Determine the (X, Y) coordinate at the center of the cell enclosing the given text.  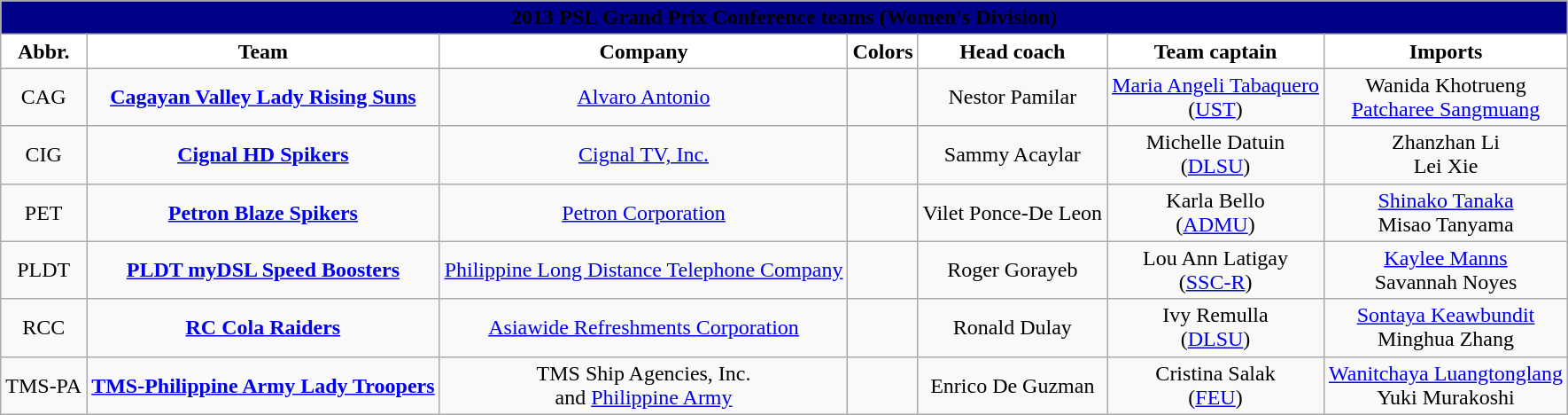
Sontaya Keawbundit Minghua Zhang (1446, 328)
Asiawide Refreshments Corporation (643, 328)
Team (263, 51)
Maria Angeli Tabaquero(UST) (1215, 98)
Imports (1446, 51)
Michelle Datuin(DLSU) (1215, 154)
TMS-PA (44, 385)
Petron Blaze Spikers (263, 213)
Cignal HD Spikers (263, 154)
Ronald Dulay (1013, 328)
Enrico De Guzman (1013, 385)
Head coach (1013, 51)
PET (44, 213)
Cagayan Valley Lady Rising Suns (263, 98)
Lou Ann Latigay(SSC-R) (1215, 270)
Ivy Remulla(DLSU) (1215, 328)
Shinako Tanaka Misao Tanyama (1446, 213)
RCC (44, 328)
PLDT (44, 270)
Team captain (1215, 51)
RC Cola Raiders (263, 328)
Kaylee Manns Savannah Noyes (1446, 270)
Company (643, 51)
Alvaro Antonio (643, 98)
Nestor Pamilar (1013, 98)
Sammy Acaylar (1013, 154)
Cristina Salak(FEU) (1215, 385)
Vilet Ponce-De Leon (1013, 213)
CAG (44, 98)
Petron Corporation (643, 213)
CIG (44, 154)
2013 PSL Grand Prix Conference teams (Women's Division) (785, 18)
Cignal TV, Inc. (643, 154)
Colors (882, 51)
Philippine Long Distance Telephone Company (643, 270)
Abbr. (44, 51)
Wanida Khotrueng Patcharee Sangmuang (1446, 98)
Zhanzhan Li Lei Xie (1446, 154)
Wanitchaya Luangtonglang Yuki Murakoshi (1446, 385)
TMS-Philippine Army Lady Troopers (263, 385)
Roger Gorayeb (1013, 270)
PLDT myDSL Speed Boosters (263, 270)
TMS Ship Agencies, Inc.and Philippine Army (643, 385)
Karla Bello(ADMU) (1215, 213)
